Detect which cell encompasses the target text, then output its (X, Y) center coordinate. 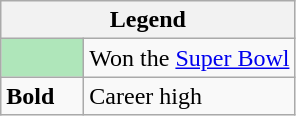
Career high (190, 96)
Legend (148, 20)
Bold (42, 96)
Won the Super Bowl (190, 58)
